Find where the given text appears and provide that cell's center as [X, Y] coordinate. 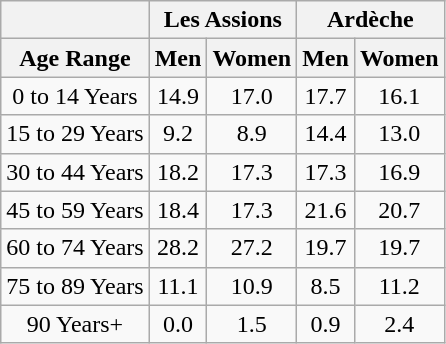
8.9 [252, 134]
17.7 [326, 96]
21.6 [326, 210]
8.5 [326, 286]
45 to 59 Years [75, 210]
90 Years+ [75, 324]
20.7 [399, 210]
14.4 [326, 134]
9.2 [178, 134]
Ardèche [370, 20]
75 to 89 Years [75, 286]
11.1 [178, 286]
16.9 [399, 172]
27.2 [252, 248]
2.4 [399, 324]
18.4 [178, 210]
28.2 [178, 248]
18.2 [178, 172]
0 to 14 Years [75, 96]
17.0 [252, 96]
30 to 44 Years [75, 172]
0.9 [326, 324]
16.1 [399, 96]
Age Range [75, 58]
10.9 [252, 286]
Les Assions [222, 20]
14.9 [178, 96]
1.5 [252, 324]
13.0 [399, 134]
11.2 [399, 286]
0.0 [178, 324]
60 to 74 Years [75, 248]
15 to 29 Years [75, 134]
